Return the (X, Y) coordinate for the center point of the cell that contains the specified text.  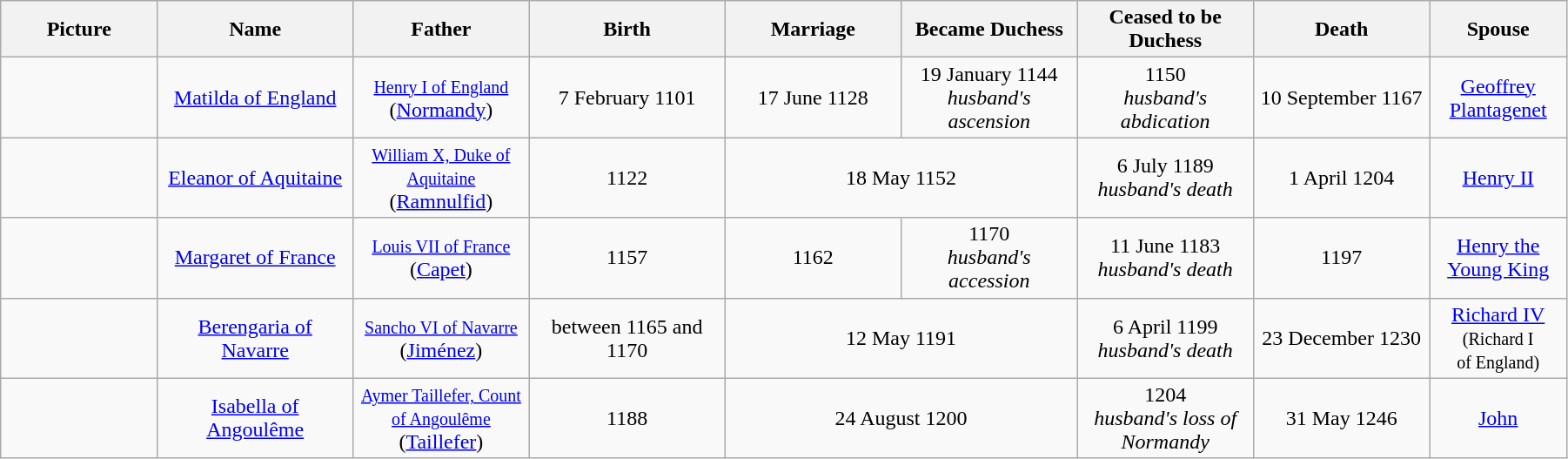
Henry II (1498, 178)
Ceased to be Duchess (1165, 30)
Spouse (1498, 30)
1150husband's abdication (1165, 98)
William X, Duke of Aquitaine(Ramnulfid) (441, 178)
1197 (1341, 258)
12 May 1191 (901, 338)
1 April 1204 (1341, 178)
1162 (813, 258)
Louis VII of France(Capet) (441, 258)
10 September 1167 (1341, 98)
Isabella of Angoulême (256, 418)
Berengaria of Navarre (256, 338)
Death (1341, 30)
6 July 1189husband's death (1165, 178)
Sancho VI of Navarre(Jiménez) (441, 338)
24 August 1200 (901, 418)
Aymer Taillefer, Count of Angoulême(Taillefer) (441, 418)
1204husband's loss of Normandy (1165, 418)
17 June 1128 (813, 98)
6 April 1199husband's death (1165, 338)
Matilda of England (256, 98)
Geoffrey Plantagenet (1498, 98)
11 June 1183husband's death (1165, 258)
7 February 1101 (627, 98)
John (1498, 418)
Margaret of France (256, 258)
18 May 1152 (901, 178)
Marriage (813, 30)
31 May 1246 (1341, 418)
1188 (627, 418)
19 January 1144husband's ascension (989, 98)
Picture (79, 30)
1157 (627, 258)
Richard IV(Richard Iof England) (1498, 338)
Henry the Young King (1498, 258)
between 1165 and 1170 (627, 338)
Birth (627, 30)
Henry I of England(Normandy) (441, 98)
1170husband's accession (989, 258)
1122 (627, 178)
Name (256, 30)
23 December 1230 (1341, 338)
Father (441, 30)
Eleanor of Aquitaine (256, 178)
Became Duchess (989, 30)
